Search for the cell housing the specified text and yield its [X, Y] center coordinate. 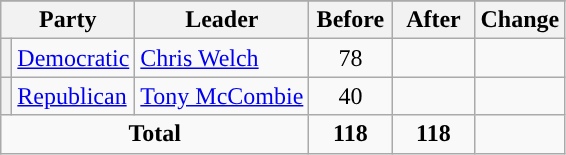
Chris Welch [222, 58]
Republican [74, 96]
40 [350, 96]
After [434, 20]
Democratic [74, 58]
Change [520, 20]
Leader [222, 20]
Party [68, 20]
Tony McCombie [222, 96]
78 [350, 58]
Total [155, 134]
Before [350, 20]
